Locate the cell with the specified text and output its (X, Y) center coordinate. 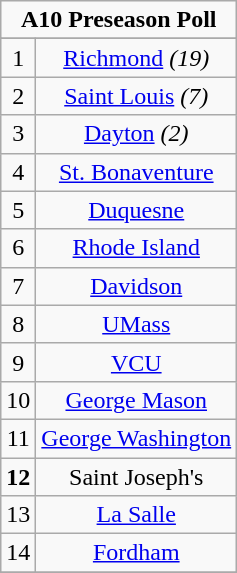
12 (18, 477)
UMass (136, 324)
Duquesne (136, 210)
Rhode Island (136, 248)
La Salle (136, 515)
Richmond (19) (136, 58)
VCU (136, 362)
4 (18, 172)
5 (18, 210)
A10 Preseason Poll (119, 20)
11 (18, 438)
George Washington (136, 438)
3 (18, 134)
6 (18, 248)
9 (18, 362)
Saint Louis (7) (136, 96)
Fordham (136, 553)
14 (18, 553)
1 (18, 58)
8 (18, 324)
Davidson (136, 286)
13 (18, 515)
Saint Joseph's (136, 477)
George Mason (136, 400)
7 (18, 286)
St. Bonaventure (136, 172)
10 (18, 400)
2 (18, 96)
Dayton (2) (136, 134)
